Search for the cell housing the specified text and yield its (x, y) center coordinate. 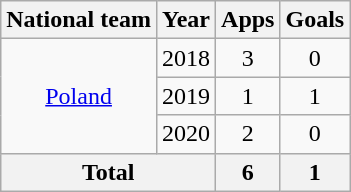
Poland (79, 96)
2019 (186, 96)
2 (248, 134)
6 (248, 172)
2020 (186, 134)
Apps (248, 20)
Year (186, 20)
National team (79, 20)
Goals (315, 20)
2018 (186, 58)
Total (108, 172)
3 (248, 58)
